Return [X, Y] of the center of cell containing provided text 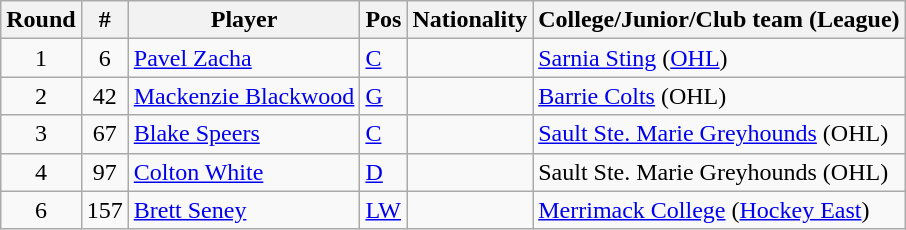
2 [41, 96]
G [384, 96]
Pos [384, 20]
Round [41, 20]
Blake Speers [244, 134]
Barrie Colts (OHL) [719, 96]
157 [104, 210]
3 [41, 134]
Pavel Zacha [244, 58]
Colton White [244, 172]
Player [244, 20]
LW [384, 210]
Brett Seney [244, 210]
1 [41, 58]
97 [104, 172]
4 [41, 172]
Merrimack College (Hockey East) [719, 210]
42 [104, 96]
67 [104, 134]
# [104, 20]
Mackenzie Blackwood [244, 96]
Sarnia Sting (OHL) [719, 58]
Nationality [470, 20]
College/Junior/Club team (League) [719, 20]
D [384, 172]
